Return (X, Y) of the center of cell containing provided text 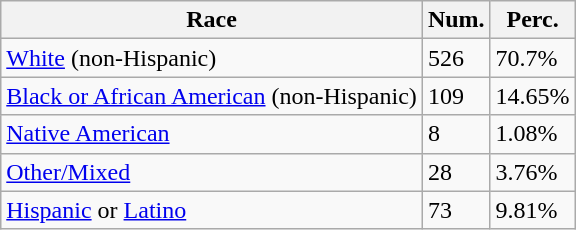
14.65% (532, 96)
8 (456, 134)
Num. (456, 20)
White (non-Hispanic) (212, 58)
1.08% (532, 134)
73 (456, 210)
9.81% (532, 210)
28 (456, 172)
526 (456, 58)
Perc. (532, 20)
3.76% (532, 172)
Native American (212, 134)
Other/Mixed (212, 172)
Race (212, 20)
109 (456, 96)
70.7% (532, 58)
Black or African American (non-Hispanic) (212, 96)
Hispanic or Latino (212, 210)
